Search for the cell housing the specified text and yield its [x, y] center coordinate. 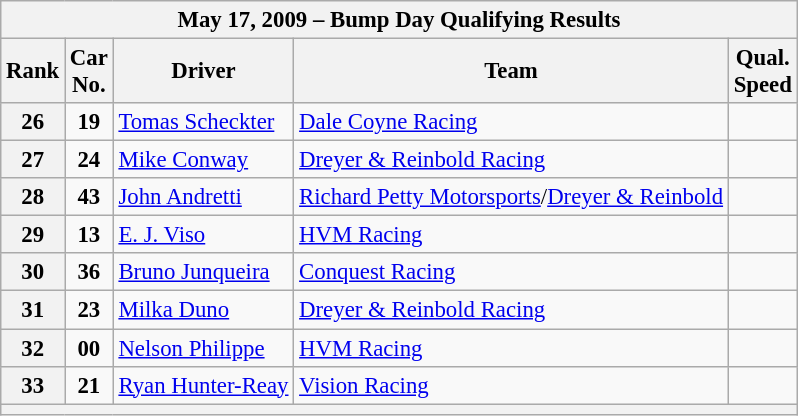
19 [90, 122]
28 [33, 197]
33 [33, 385]
Mike Conway [204, 160]
30 [33, 273]
CarNo. [90, 72]
Conquest Racing [512, 273]
John Andretti [204, 197]
26 [33, 122]
Ryan Hunter-Reay [204, 385]
Dale Coyne Racing [512, 122]
32 [33, 348]
Richard Petty Motorsports/Dreyer & Reinbold [512, 197]
36 [90, 273]
13 [90, 235]
Vision Racing [512, 385]
Qual.Speed [762, 72]
24 [90, 160]
31 [33, 310]
Driver [204, 72]
27 [33, 160]
00 [90, 348]
23 [90, 310]
21 [90, 385]
Bruno Junqueira [204, 273]
Team [512, 72]
Nelson Philippe [204, 348]
E. J. Viso [204, 235]
Rank [33, 72]
43 [90, 197]
Milka Duno [204, 310]
29 [33, 235]
Tomas Scheckter [204, 122]
May 17, 2009 – Bump Day Qualifying Results [399, 20]
